Determine the (X, Y) coordinate at the center of the cell enclosing the given text.  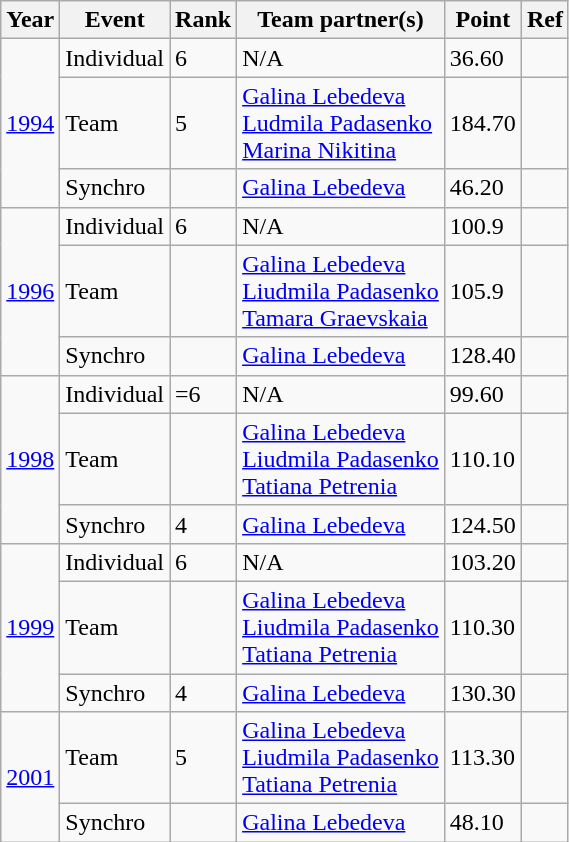
184.70 (482, 123)
100.9 (482, 226)
Rank (204, 20)
48.10 (482, 823)
36.60 (482, 58)
Year (30, 20)
Galina Lebedeva Liudmila Padasenko Tamara Graevskaia (341, 291)
46.20 (482, 188)
Point (482, 20)
Ref (544, 20)
128.40 (482, 356)
110.10 (482, 459)
110.30 (482, 627)
105.9 (482, 291)
1998 (30, 459)
Event (115, 20)
99.60 (482, 394)
Galina Lebedeva Ludmila Padasenko Marina Nikitina (341, 123)
124.50 (482, 524)
1996 (30, 291)
2001 (30, 777)
Team partner(s) (341, 20)
=6 (204, 394)
1994 (30, 123)
1999 (30, 627)
113.30 (482, 758)
103.20 (482, 562)
130.30 (482, 693)
